Return [X, Y] of the center of cell containing provided text 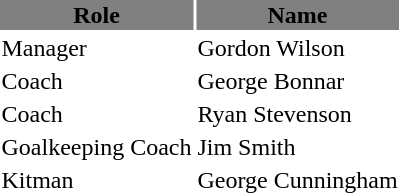
Ryan Stevenson [298, 114]
Jim Smith [298, 147]
Manager [96, 48]
Role [96, 15]
Name [298, 15]
Goalkeeping Coach [96, 147]
Gordon Wilson [298, 48]
George Bonnar [298, 81]
